Provide the [X, Y] coordinate of the cell's center where the given text is located.  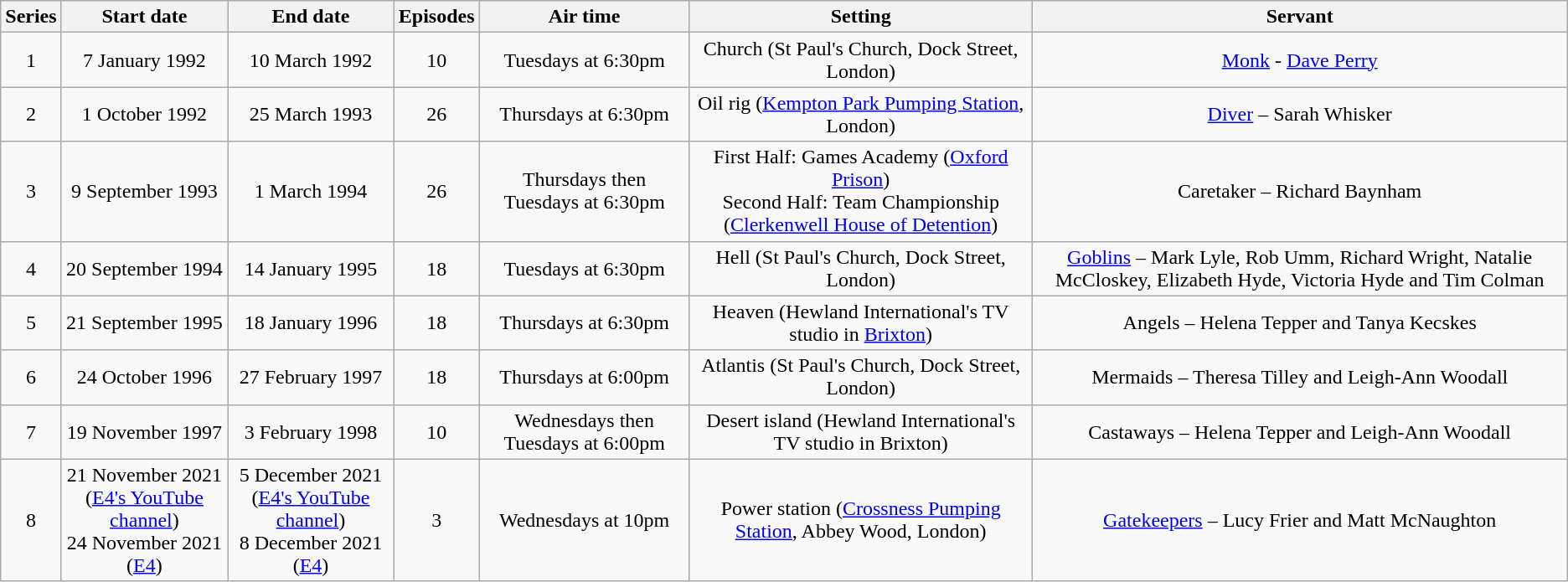
21 November 2021 (E4's YouTube channel)24 November 2021 (E4) [144, 520]
Castaways – Helena Tepper and Leigh-Ann Woodall [1300, 432]
Start date [144, 17]
First Half: Games Academy (Oxford Prison)Second Half: Team Championship (Clerkenwell House of Detention) [861, 191]
4 [31, 268]
Diver – Sarah Whisker [1300, 114]
7 January 1992 [144, 60]
3 February 1998 [312, 432]
27 February 1997 [312, 377]
25 March 1993 [312, 114]
1 [31, 60]
Hell (St Paul's Church, Dock Street, London) [861, 268]
Church (St Paul's Church, Dock Street, London) [861, 60]
19 November 1997 [144, 432]
20 September 1994 [144, 268]
Monk - Dave Perry [1300, 60]
Episodes [436, 17]
Power station (Crossness Pumping Station, Abbey Wood, London) [861, 520]
Wednesdays then Tuesdays at 6:00pm [585, 432]
6 [31, 377]
7 [31, 432]
1 October 1992 [144, 114]
Setting [861, 17]
Mermaids – Theresa Tilley and Leigh-Ann Woodall [1300, 377]
Desert island (Hewland International's TV studio in Brixton) [861, 432]
2 [31, 114]
Air time [585, 17]
Goblins – Mark Lyle, Rob Umm, Richard Wright, Natalie McCloskey, Elizabeth Hyde, Victoria Hyde and Tim Colman [1300, 268]
Servant [1300, 17]
Series [31, 17]
Oil rig (Kempton Park Pumping Station, London) [861, 114]
Wednesdays at 10pm [585, 520]
Caretaker – Richard Baynham [1300, 191]
Thursdays then Tuesdays at 6:30pm [585, 191]
End date [312, 17]
10 March 1992 [312, 60]
Thursdays at 6:00pm [585, 377]
Gatekeepers – Lucy Frier and Matt McNaughton [1300, 520]
Heaven (Hewland International's TV studio in Brixton) [861, 323]
9 September 1993 [144, 191]
5 [31, 323]
5 December 2021 (E4's YouTube channel)8 December 2021 (E4) [312, 520]
1 March 1994 [312, 191]
Angels – Helena Tepper and Tanya Kecskes [1300, 323]
14 January 1995 [312, 268]
Atlantis (St Paul's Church, Dock Street, London) [861, 377]
8 [31, 520]
24 October 1996 [144, 377]
18 January 1996 [312, 323]
21 September 1995 [144, 323]
